Capture the cell that displays the provided text and extract its (x, y) central coordinate. 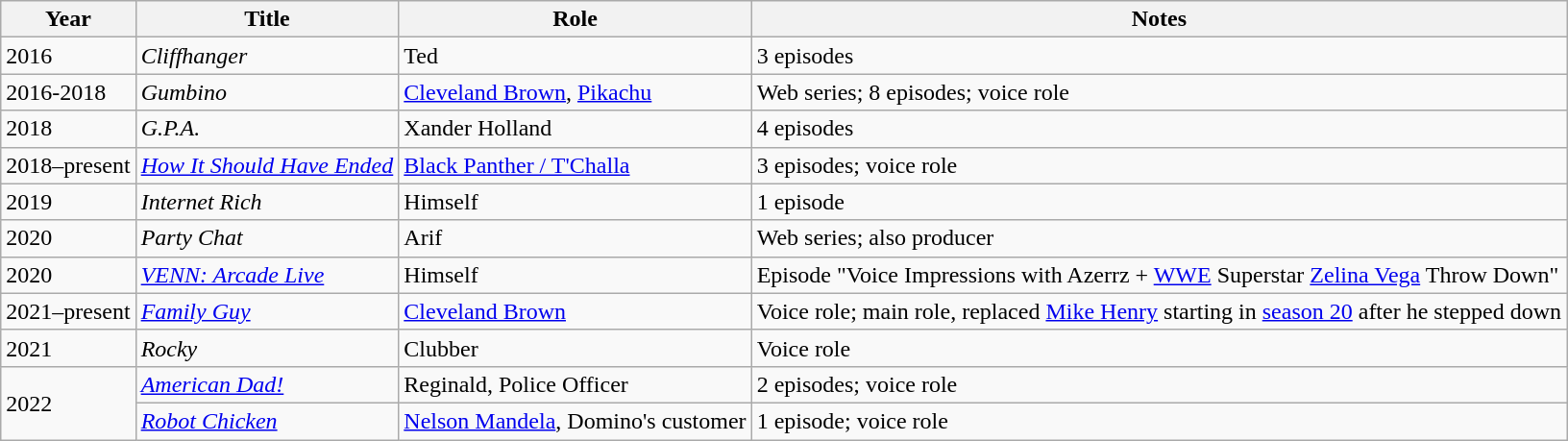
Web series; also producer (1159, 238)
Web series; 8 episodes; voice role (1159, 92)
American Dad! (267, 384)
2021 (68, 348)
Clubber (575, 348)
How It Should Have Ended (267, 165)
Nelson Mandela, Domino's customer (575, 421)
Cleveland Brown, Pikachu (575, 92)
Xander Holland (575, 129)
Arif (575, 238)
4 episodes (1159, 129)
Title (267, 19)
Ted (575, 56)
Voice role (1159, 348)
2016 (68, 56)
1 episode (1159, 202)
2021–present (68, 311)
Cleveland Brown (575, 311)
Year (68, 19)
Notes (1159, 19)
Role (575, 19)
G.P.A. (267, 129)
Internet Rich (267, 202)
1 episode; voice role (1159, 421)
Party Chat (267, 238)
3 episodes (1159, 56)
VENN: Arcade Live (267, 275)
Gumbino (267, 92)
Voice role; main role, replaced Mike Henry starting in season 20 after he stepped down (1159, 311)
2019 (68, 202)
Robot Chicken (267, 421)
Black Panther / T'Challa (575, 165)
2016-2018 (68, 92)
2022 (68, 403)
Family Guy (267, 311)
2018–present (68, 165)
2 episodes; voice role (1159, 384)
Cliffhanger (267, 56)
3 episodes; voice role (1159, 165)
2018 (68, 129)
Episode "Voice Impressions with Azerrz + WWE Superstar Zelina Vega Throw Down" (1159, 275)
Reginald, Police Officer (575, 384)
Rocky (267, 348)
